Capture the cell that displays the provided text and extract its [x, y] central coordinate. 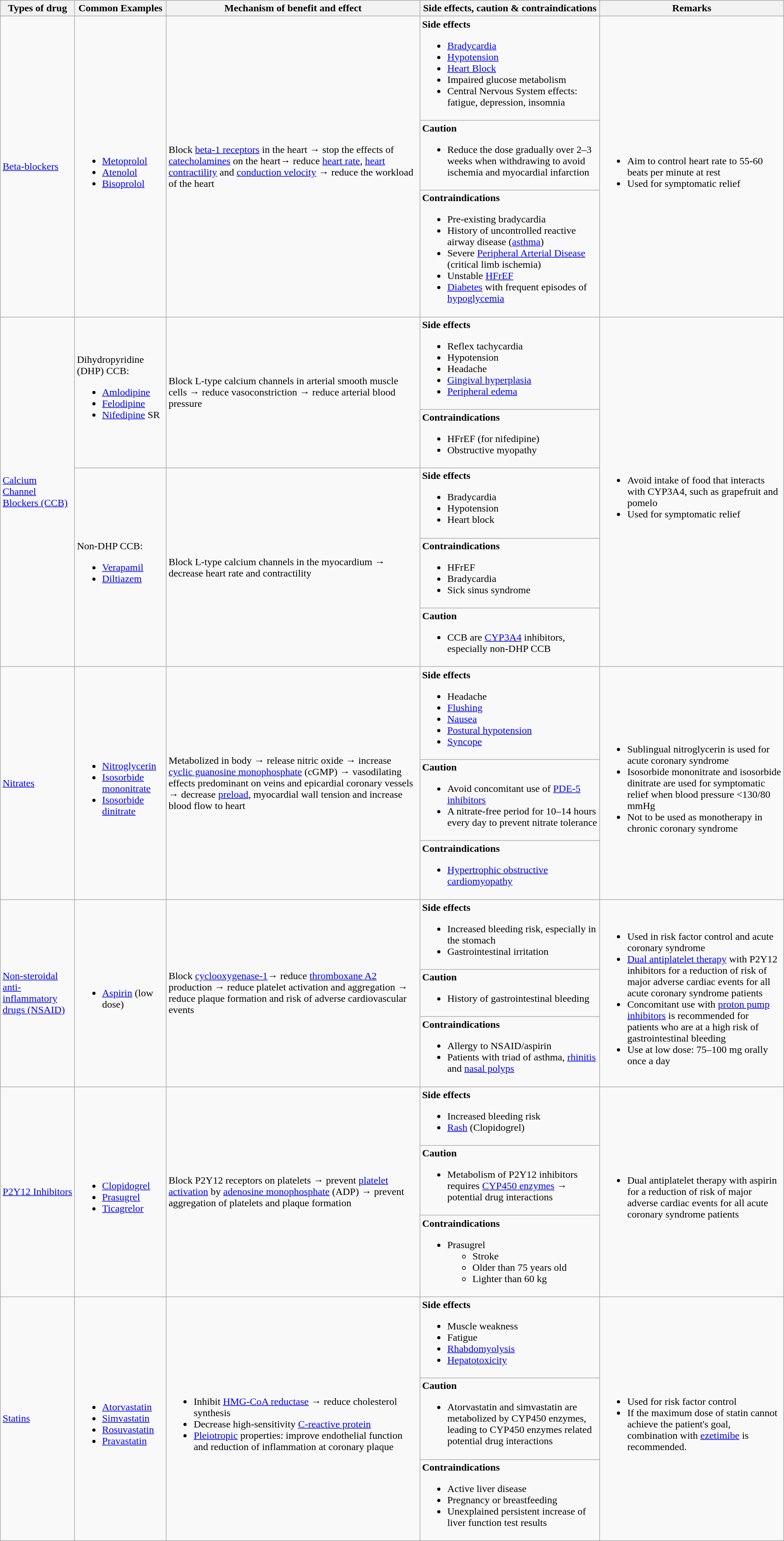
CautionReduce the dose gradually over 2–3 weeks when withdrawing to avoid ischemia and myocardial infarction [510, 155]
Beta-blockers [38, 167]
Common Examples [121, 8]
Mechanism of benefit and effect [293, 8]
ContraindicationsHFrEFBradycardiaSick sinus syndrome [510, 573]
Side effectsBradycardiaHypotensionHeart BlockImpaired glucose metabolismCentral Nervous System effects: fatigue, depression, insomnia [510, 68]
Used for risk factor controlIf the maximum dose of statin cannot achieve the patient's goal, combination with ezetimibe is recommended. [692, 1419]
ContraindicationsHypertrophic obstructive cardiomyopathy [510, 870]
ContraindicationsHFrEF (for nifedipine)Obstructive myopathy [510, 439]
Block L-type calcium channels in arterial smooth muscle cells → reduce vasoconstriction → reduce arterial blood pressure [293, 392]
Types of drug [38, 8]
CautionCCB are CYP3A4 inhibitors, especially non-DHP CCB [510, 637]
CautionHistory of gastrointestinal bleeding [510, 993]
CautionAtorvastatin and simvastatin are metabolized by CYP450 enzymes, leading to CYP450 enzymes related potential drug interactions [510, 1419]
Calcium Channel Blockers (CCB) [38, 492]
Side effectsIncreased bleeding risk, especially in the stomachGastrointestinal irritation [510, 934]
MetoprololAtenololBisoprolol [121, 167]
Aim to control heart rate to 55-60 beats per minute at restUsed for symptomatic relief [692, 167]
ContraindicationsAllergy to NSAID/aspirinPatients with triad of asthma, rhinitis and nasal polyps [510, 1052]
Remarks [692, 8]
ContraindicationsPrasugrelStrokeOlder than 75 years oldLighter than 60 kg [510, 1256]
Non-DHP CCB:VerapamilDiltiazem [121, 567]
P2Y12 Inhibitors [38, 1192]
CautionAvoid concomitant use of PDE-5 inhibitorsA nitrate-free period for 10–14 hours every day to prevent nitrate tolerance [510, 800]
Side effectsReflex tachycardiaHypotensionHeadacheGingival hyperplasiaPeripheral edema [510, 363]
AtorvastatinSimvastatinRosuvastatinPravastatin [121, 1419]
CautionMetabolism of P2Y12 inhibitors requires CYP450 enzymes → potential drug interactions [510, 1181]
Side effectsMuscle weaknessFatigueRhabdomyolysisHepatotoxicity [510, 1337]
Dual antiplatelet therapy with aspirin for a reduction of risk of major adverse cardiac events for all acute coronary syndrome patients [692, 1192]
Dihydropyridine (DHP) CCB:AmlodipineFelodipineNifedipine SR [121, 392]
ContraindicationsActive liver diseasePregnancy or breastfeedingUnexplained persistent increase of liver function test results [510, 1500]
Statins [38, 1419]
Non-steroidalanti-inflammatory drugs (NSAID) [38, 993]
ClopidogrelPrasugrelTicagrelor [121, 1192]
Side effectsHeadacheFlushingNauseaPostural hypotensionSyncope [510, 713]
Avoid intake of food that interacts with CYP3A4, such as grapefruit and pomeloUsed for symptomatic relief [692, 492]
Side effectsIncreased bleeding riskRash (Clopidogrel) [510, 1116]
Aspirin (low dose) [121, 993]
Side effectsBradycardiaHypotensionHeart block [510, 503]
Side effects, caution & contraindications [510, 8]
NitroglycerinIsosorbide mononitrateIsosorbide dinitrate [121, 783]
Block L-type calcium channels in the myocardium → decrease heart rate and contractility [293, 567]
Nitrates [38, 783]
